From the cell containing the given text, extract its center point as (x, y) coordinate. 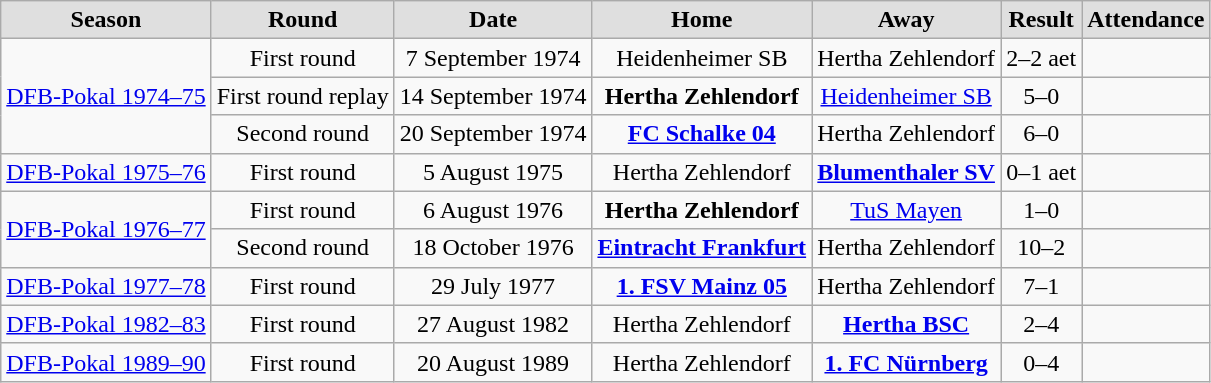
Hertha BSC (906, 324)
7–1 (1042, 286)
Round (302, 20)
1–0 (1042, 210)
14 September 1974 (493, 96)
1. FC Nürnberg (906, 362)
Away (906, 20)
Eintracht Frankfurt (702, 248)
6–0 (1042, 134)
DFB-Pokal 1975–76 (106, 172)
FC Schalke 04 (702, 134)
Attendance (1146, 20)
1. FSV Mainz 05 (702, 286)
Season (106, 20)
5 August 1975 (493, 172)
0–1 aet (1042, 172)
Blumenthaler SV (906, 172)
29 July 1977 (493, 286)
Result (1042, 20)
Home (702, 20)
DFB-Pokal 1982–83 (106, 324)
2–2 aet (1042, 58)
20 September 1974 (493, 134)
DFB-Pokal 1977–78 (106, 286)
Date (493, 20)
18 October 1976 (493, 248)
27 August 1982 (493, 324)
2–4 (1042, 324)
DFB-Pokal 1976–77 (106, 229)
DFB-Pokal 1974–75 (106, 96)
10–2 (1042, 248)
20 August 1989 (493, 362)
5–0 (1042, 96)
First round replay (302, 96)
7 September 1974 (493, 58)
TuS Mayen (906, 210)
6 August 1976 (493, 210)
0–4 (1042, 362)
DFB-Pokal 1989–90 (106, 362)
